Return the [X, Y] coordinate for the center point of the cell that contains the specified text.  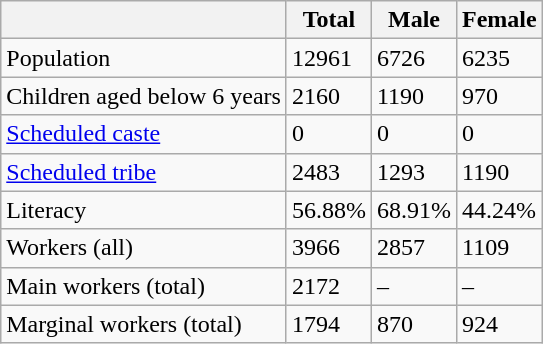
56.88% [328, 210]
2160 [328, 96]
Total [328, 20]
924 [500, 324]
2172 [328, 286]
Female [500, 20]
Literacy [144, 210]
6235 [500, 58]
870 [414, 324]
6726 [414, 58]
1109 [500, 248]
Scheduled tribe [144, 172]
Male [414, 20]
12961 [328, 58]
2483 [328, 172]
3966 [328, 248]
1293 [414, 172]
2857 [414, 248]
Population [144, 58]
Main workers (total) [144, 286]
Scheduled caste [144, 134]
970 [500, 96]
Marginal workers (total) [144, 324]
1794 [328, 324]
68.91% [414, 210]
Children aged below 6 years [144, 96]
Workers (all) [144, 248]
44.24% [500, 210]
